Search for the cell housing the specified text and yield its (x, y) center coordinate. 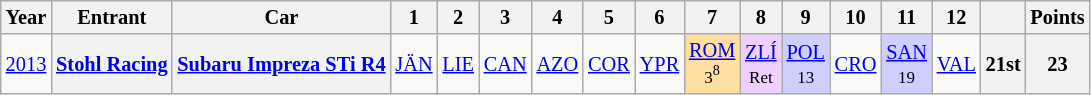
YPR (660, 64)
CRO (856, 64)
ZLÍRet (760, 64)
VAL (956, 64)
10 (856, 17)
9 (806, 17)
6 (660, 17)
POL13 (806, 64)
12 (956, 17)
Entrant (112, 17)
4 (558, 17)
23 (1058, 64)
2013 (26, 64)
AZO (558, 64)
SAN19 (906, 64)
Car (281, 17)
1 (414, 17)
COR (609, 64)
21st (1004, 64)
3 (506, 17)
2 (458, 17)
Year (26, 17)
LIE (458, 64)
CAN (506, 64)
8 (760, 17)
Stohl Racing (112, 64)
11 (906, 17)
5 (609, 17)
Subaru Impreza STi R4 (281, 64)
ROM38 (712, 64)
Points (1058, 17)
7 (712, 17)
JÄN (414, 64)
